Scan for the cell matching the given text and deliver its (x, y) coordinate at center. 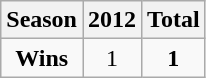
2012 (112, 20)
Season (42, 20)
Wins (42, 58)
Total (174, 20)
